Locate the cell with the specified text and output its [X, Y] center coordinate. 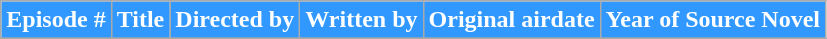
Episode # [56, 20]
Directed by [235, 20]
Year of Source Novel [712, 20]
Written by [362, 20]
Original airdate [512, 20]
Title [140, 20]
